Identify which cell holds the provided text, then report its [X, Y] central coordinate. 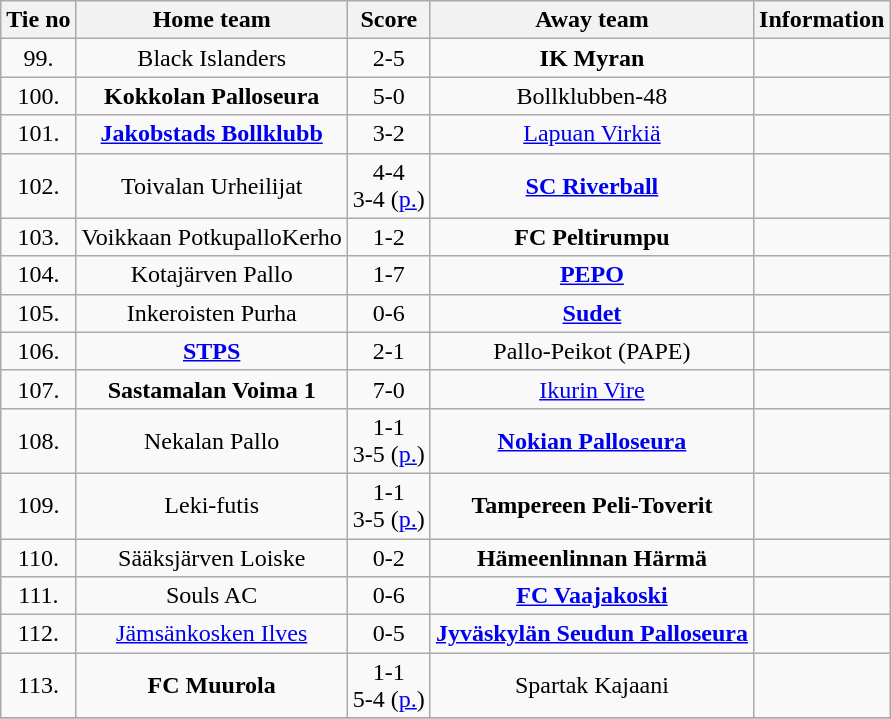
Ikurin Vire [592, 389]
IK Myran [592, 58]
Away team [592, 20]
Sudet [592, 313]
111. [38, 596]
Bollklubben-48 [592, 96]
Sääksjärven Loiske [212, 557]
STPS [212, 351]
104. [38, 275]
Sastamalan Voima 1 [212, 389]
5-0 [388, 96]
1-7 [388, 275]
101. [38, 134]
PEPO [592, 275]
110. [38, 557]
Jämsänkosken Ilves [212, 634]
0-2 [388, 557]
Leki-futis [212, 506]
Nekalan Pallo [212, 440]
105. [38, 313]
3-2 [388, 134]
106. [38, 351]
Souls AC [212, 596]
Spartak Kajaani [592, 686]
Kotajärven Pallo [212, 275]
100. [38, 96]
Home team [212, 20]
Nokian Palloseura [592, 440]
0-5 [388, 634]
2-1 [388, 351]
SC Riverball [592, 186]
Inkeroisten Purha [212, 313]
Voikkaan PotkupalloKerho [212, 237]
Information [822, 20]
113. [38, 686]
4-43-4 (p.) [388, 186]
103. [38, 237]
107. [38, 389]
Toivalan Urheilijat [212, 186]
Tie no [38, 20]
1-15-4 (p.) [388, 686]
Pallo-Peikot (PAPE) [592, 351]
2-5 [388, 58]
112. [38, 634]
FC Peltirumpu [592, 237]
Black Islanders [212, 58]
108. [38, 440]
7-0 [388, 389]
Jyväskylän Seudun Palloseura [592, 634]
Hämeenlinnan Härmä [592, 557]
102. [38, 186]
FC Vaajakoski [592, 596]
Kokkolan Palloseura [212, 96]
FC Muurola [212, 686]
99. [38, 58]
Lapuan Virkiä [592, 134]
Score [388, 20]
Tampereen Peli-Toverit [592, 506]
1-2 [388, 237]
109. [38, 506]
Jakobstads Bollklubb [212, 134]
